Provide the [X, Y] coordinate of the cell's center where the given text is located.  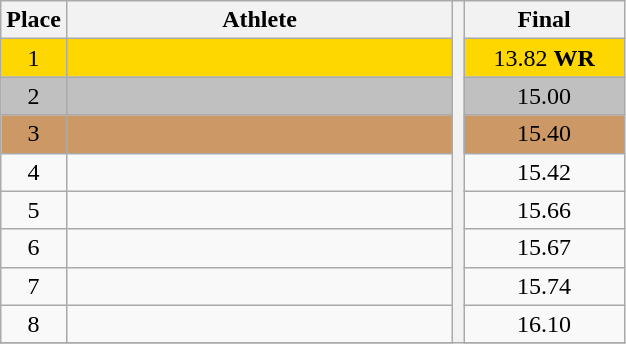
15.67 [544, 248]
15.74 [544, 286]
15.00 [544, 96]
16.10 [544, 324]
Place [34, 20]
15.40 [544, 134]
2 [34, 96]
6 [34, 248]
13.82 WR [544, 58]
5 [34, 210]
3 [34, 134]
15.42 [544, 172]
Final [544, 20]
Athlete [259, 20]
7 [34, 286]
15.66 [544, 210]
8 [34, 324]
1 [34, 58]
4 [34, 172]
